Detect which cell encompasses the target text, then output its [X, Y] center coordinate. 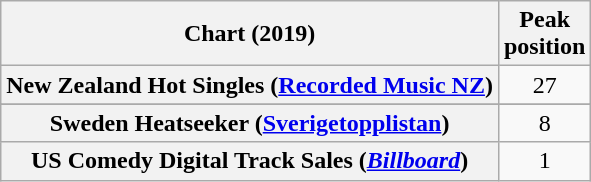
New Zealand Hot Singles (Recorded Music NZ) [250, 85]
1 [544, 161]
Peakposition [544, 34]
27 [544, 85]
US Comedy Digital Track Sales (Billboard) [250, 161]
8 [544, 123]
Chart (2019) [250, 34]
Sweden Heatseeker (Sverigetopplistan) [250, 123]
